For the text-containing cell, return its midpoint in (X, Y) coordinate format. 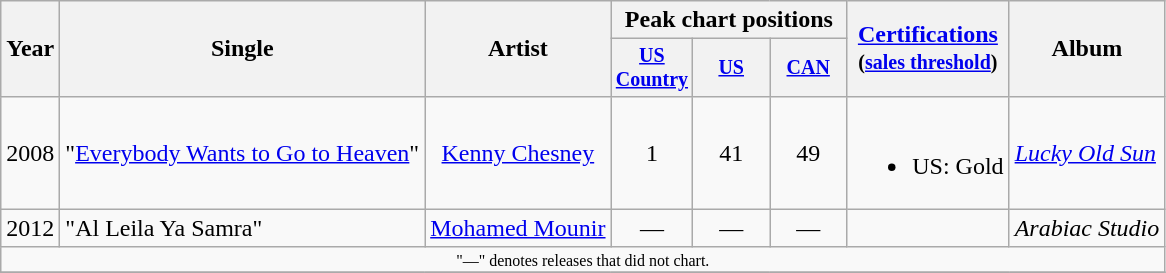
Arabiac Studio (1087, 228)
"Al Leila Ya Samra" (242, 228)
US: Gold (928, 152)
Artist (518, 49)
"—" denotes releases that did not chart. (583, 259)
1 (652, 152)
2012 (30, 228)
Album (1087, 49)
US Country (652, 68)
2008 (30, 152)
Single (242, 49)
Mohamed Mounir (518, 228)
Lucky Old Sun (1087, 152)
49 (808, 152)
CAN (808, 68)
Certifications(sales threshold) (928, 49)
Peak chart positions (729, 20)
41 (732, 152)
Kenny Chesney (518, 152)
"Everybody Wants to Go to Heaven" (242, 152)
US (732, 68)
Year (30, 49)
